Output the (X, Y) coordinate of the center of the cell containing the given text.  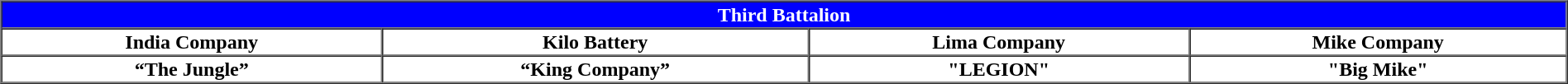
“King Company” (595, 69)
India Company (192, 41)
Mike Company (1378, 41)
Third Battalion (784, 15)
"Big Mike" (1378, 69)
"LEGION" (999, 69)
“The Jungle” (192, 69)
Kilo Battery (595, 41)
Lima Company (999, 41)
